Return [X, Y] of the center of cell containing provided text 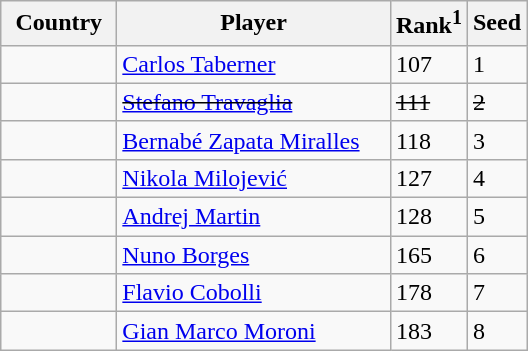
5 [496, 217]
127 [428, 178]
1 [496, 64]
Country [59, 24]
183 [428, 331]
2 [496, 102]
Nikola Milojević [254, 178]
6 [496, 255]
128 [428, 217]
111 [428, 102]
Flavio Cobolli [254, 293]
Andrej Martin [254, 217]
118 [428, 140]
Bernabé Zapata Miralles [254, 140]
178 [428, 293]
Player [254, 24]
Stefano Travaglia [254, 102]
Carlos Taberner [254, 64]
Gian Marco Moroni [254, 331]
Nuno Borges [254, 255]
165 [428, 255]
Seed [496, 24]
Rank1 [428, 24]
3 [496, 140]
107 [428, 64]
7 [496, 293]
8 [496, 331]
4 [496, 178]
